Extract the [X, Y] coordinate from the center of the cell holding the provided text.  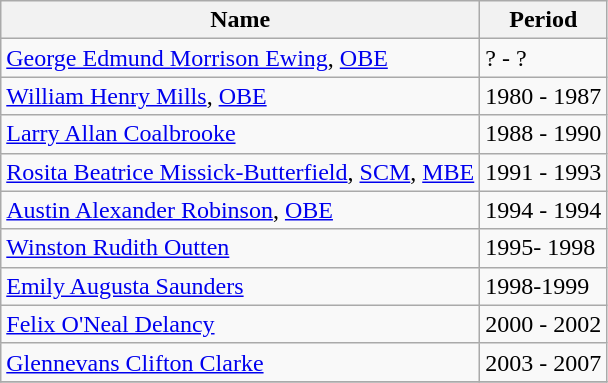
1994 - 1994 [544, 210]
2000 - 2002 [544, 324]
1995- 1998 [544, 248]
Period [544, 20]
2003 - 2007 [544, 362]
? - ? [544, 58]
Name [240, 20]
Rosita Beatrice Missick-Butterfield, SCM, MBE [240, 172]
George Edmund Morrison Ewing, OBE [240, 58]
Winston Rudith Outten [240, 248]
Emily Augusta Saunders [240, 286]
1980 - 1987 [544, 96]
1998-1999 [544, 286]
William Henry Mills, OBE [240, 96]
1991 - 1993 [544, 172]
Glennevans Clifton Clarke [240, 362]
Austin Alexander Robinson, OBE [240, 210]
Larry Allan Coalbrooke [240, 134]
1988 - 1990 [544, 134]
Felix O'Neal Delancy [240, 324]
